Pinpoint the cell where the given text exists, returning its [X, Y] midpoint coordinate. 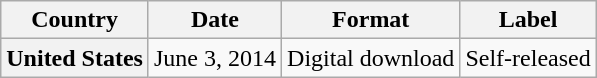
Date [214, 20]
Country [75, 20]
Label [528, 20]
Digital download [371, 58]
June 3, 2014 [214, 58]
United States [75, 58]
Format [371, 20]
Self-released [528, 58]
